Search for the cell housing the specified text and yield its (x, y) center coordinate. 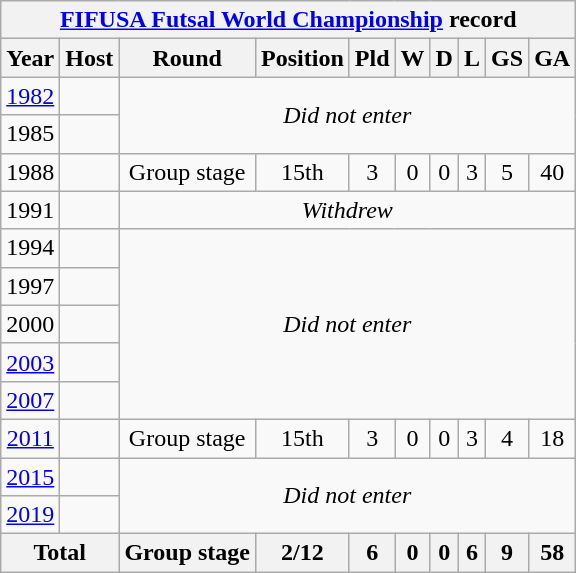
Withdrew (348, 210)
1982 (30, 96)
Pld (372, 58)
2019 (30, 515)
Round (188, 58)
40 (552, 172)
1997 (30, 286)
W (412, 58)
Year (30, 58)
4 (508, 438)
5 (508, 172)
2015 (30, 477)
GA (552, 58)
9 (508, 553)
L (472, 58)
2011 (30, 438)
1985 (30, 134)
Host (90, 58)
2003 (30, 362)
Position (303, 58)
2007 (30, 400)
2/12 (303, 553)
GS (508, 58)
58 (552, 553)
Total (60, 553)
18 (552, 438)
D (444, 58)
1991 (30, 210)
FIFUSA Futsal World Championship record (288, 20)
2000 (30, 324)
1994 (30, 248)
1988 (30, 172)
